Return [x, y] of the center of cell containing provided text 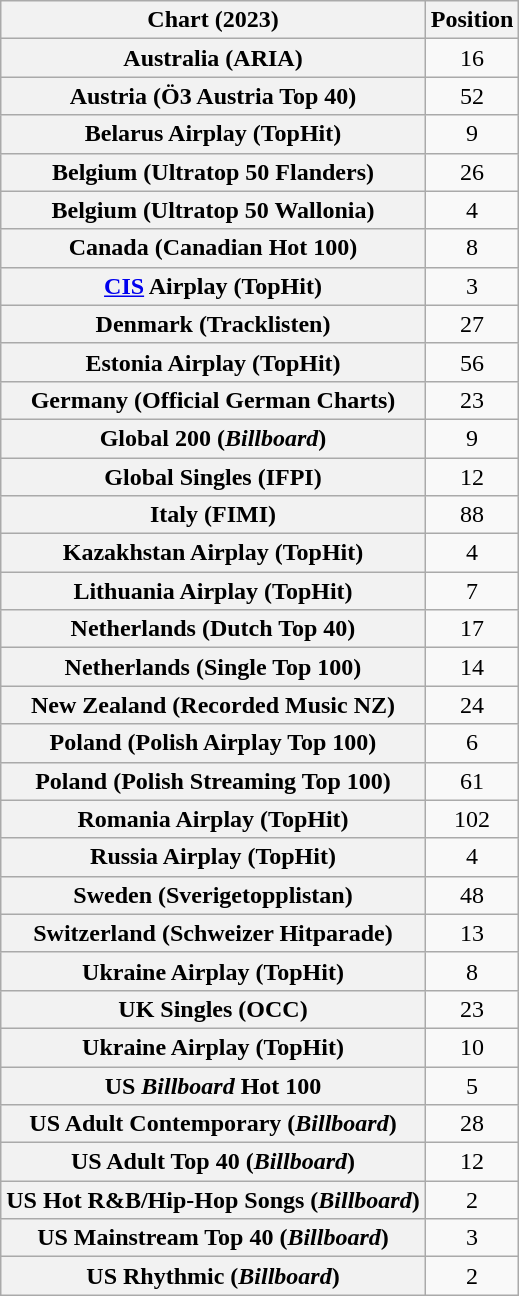
28 [472, 1124]
Netherlands (Single Top 100) [213, 667]
Belgium (Ultratop 50 Wallonia) [213, 210]
US Adult Contemporary (Billboard) [213, 1124]
Germany (Official German Charts) [213, 400]
Poland (Polish Airplay Top 100) [213, 743]
US Rhythmic (Billboard) [213, 1276]
Switzerland (Schweizer Hitparade) [213, 933]
Austria (Ö3 Austria Top 40) [213, 96]
Kazakhstan Airplay (TopHit) [213, 553]
88 [472, 515]
Lithuania Airplay (TopHit) [213, 591]
Netherlands (Dutch Top 40) [213, 629]
US Adult Top 40 (Billboard) [213, 1162]
6 [472, 743]
Belgium (Ultratop 50 Flanders) [213, 172]
10 [472, 1047]
27 [472, 324]
Position [472, 20]
56 [472, 362]
UK Singles (OCC) [213, 1009]
Global Singles (IFPI) [213, 477]
New Zealand (Recorded Music NZ) [213, 705]
48 [472, 895]
Romania Airplay (TopHit) [213, 819]
17 [472, 629]
Global 200 (Billboard) [213, 438]
61 [472, 781]
US Hot R&B/Hip-Hop Songs (Billboard) [213, 1200]
102 [472, 819]
5 [472, 1085]
14 [472, 667]
Chart (2023) [213, 20]
US Mainstream Top 40 (Billboard) [213, 1238]
26 [472, 172]
Belarus Airplay (TopHit) [213, 134]
13 [472, 933]
Sweden (Sverigetopplistan) [213, 895]
16 [472, 58]
Poland (Polish Streaming Top 100) [213, 781]
Estonia Airplay (TopHit) [213, 362]
7 [472, 591]
US Billboard Hot 100 [213, 1085]
Russia Airplay (TopHit) [213, 857]
Australia (ARIA) [213, 58]
24 [472, 705]
Italy (FIMI) [213, 515]
CIS Airplay (TopHit) [213, 286]
Canada (Canadian Hot 100) [213, 248]
52 [472, 96]
Denmark (Tracklisten) [213, 324]
